Provide the [x, y] coordinate of the cell's center where the given text is located.  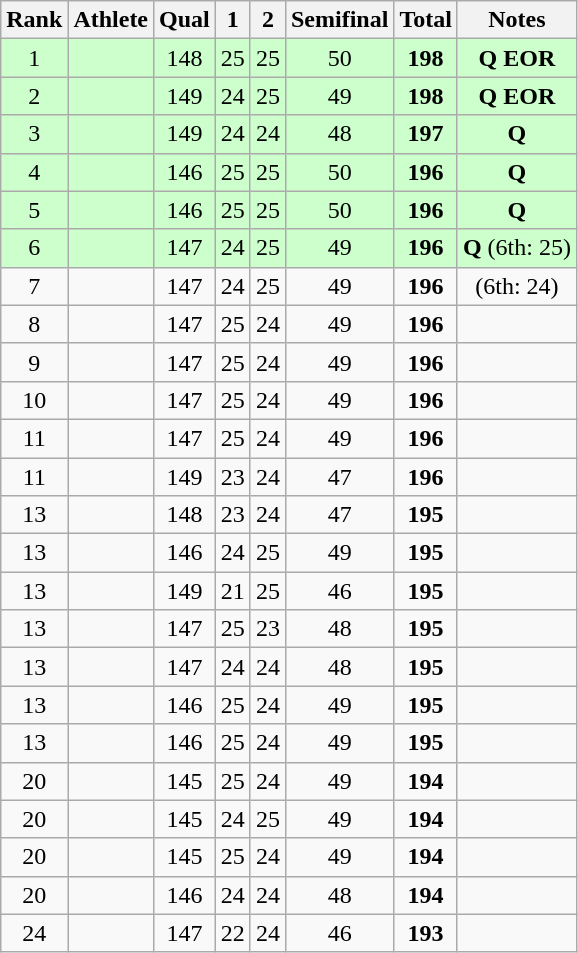
21 [232, 591]
22 [232, 933]
193 [426, 933]
Rank [34, 20]
Semifinal [339, 20]
7 [34, 286]
8 [34, 324]
3 [34, 134]
Q (6th: 25) [516, 248]
Qual [185, 20]
6 [34, 248]
197 [426, 134]
Total [426, 20]
9 [34, 362]
10 [34, 400]
(6th: 24) [516, 286]
5 [34, 210]
4 [34, 172]
Athlete [111, 20]
Notes [516, 20]
